Output the [X, Y] coordinate of the center of the cell containing the given text.  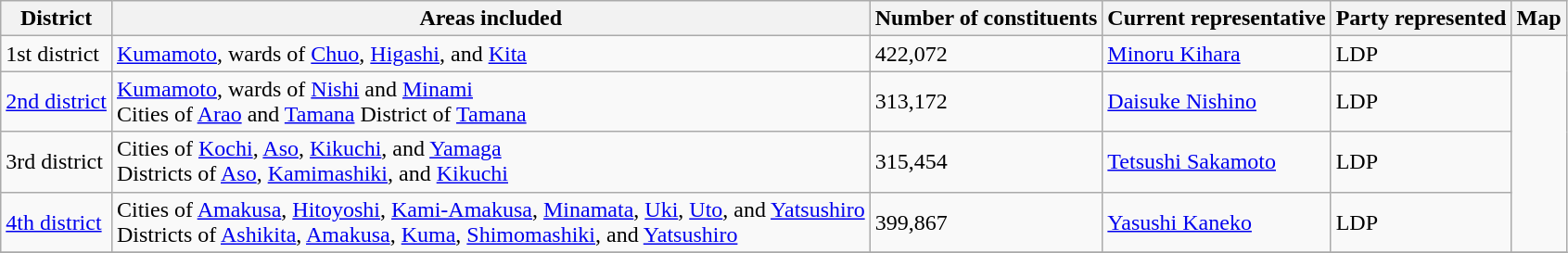
Kumamoto, wards of Chuo, Higashi, and Kita [491, 54]
Areas included [491, 19]
313,172 [987, 102]
Party represented [1421, 19]
Current representative [1217, 19]
399,867 [987, 222]
Kumamoto, wards of Nishi and MinamiCities of Arao and Tamana District of Tamana [491, 102]
Yasushi Kaneko [1217, 222]
Tetsushi Sakamoto [1217, 161]
District [57, 19]
Daisuke Nishino [1217, 102]
1st district [57, 54]
422,072 [987, 54]
Cities of Amakusa, Hitoyoshi, Kami-Amakusa, Minamata, Uki, Uto, and YatsushiroDistricts of Ashikita, Amakusa, Kuma, Shimomashiki, and Yatsushiro [491, 222]
Number of constituents [987, 19]
2nd district [57, 102]
Map [1539, 19]
Minoru Kihara [1217, 54]
Cities of Kochi, Aso, Kikuchi, and YamagaDistricts of Aso, Kamimashiki, and Kikuchi [491, 161]
4th district [57, 222]
315,454 [987, 161]
3rd district [57, 161]
